Search for the cell housing the specified text and yield its (x, y) center coordinate. 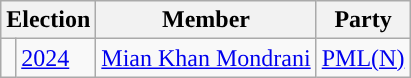
PML(N) (363, 58)
Member (206, 20)
Party (363, 20)
Mian Khan Mondrani (206, 58)
2024 (56, 58)
Election (48, 20)
